Locate the cell with the specified text and output its (x, y) center coordinate. 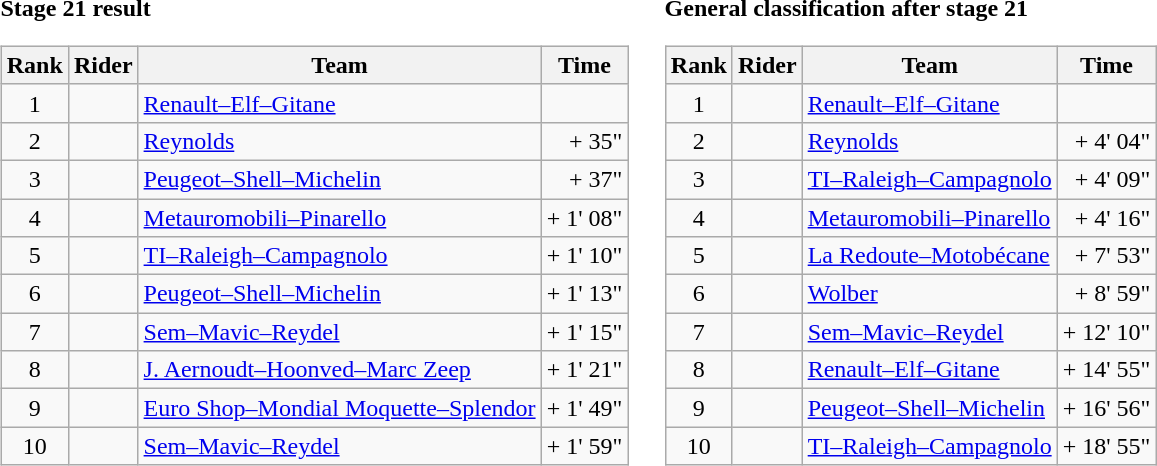
La Redoute–Motobécane (930, 256)
+ 1' 13" (584, 294)
+ 1' 15" (584, 332)
Euro Shop–Mondial Moquette–Splendor (340, 408)
+ 4' 09" (1106, 179)
+ 1' 10" (584, 256)
+ 4' 04" (1106, 141)
+ 35" (584, 141)
+ 4' 16" (1106, 217)
+ 1' 08" (584, 217)
+ 12' 10" (1106, 332)
+ 8' 59" (1106, 294)
+ 1' 59" (584, 446)
Wolber (930, 294)
+ 16' 56" (1106, 408)
+ 37" (584, 179)
+ 18' 55" (1106, 446)
+ 1' 49" (584, 408)
J. Aernoudt–Hoonved–Marc Zeep (340, 370)
+ 7' 53" (1106, 256)
+ 14' 55" (1106, 370)
+ 1' 21" (584, 370)
